Return (x, y) of the center of cell containing provided text 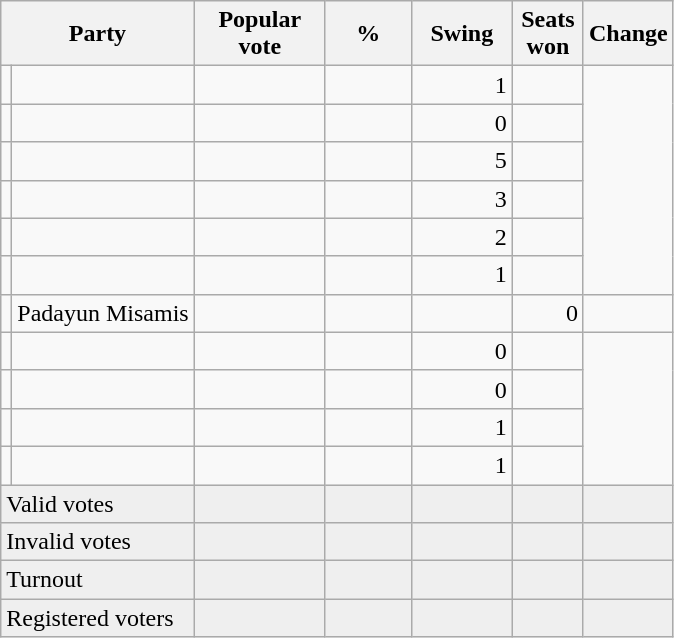
5 (462, 161)
Invalid votes (98, 542)
Valid votes (98, 503)
% (368, 34)
Seatswon (548, 34)
Swing (462, 34)
Turnout (98, 580)
Padayun Misamis (103, 313)
Registered voters (98, 618)
2 (462, 237)
Party (98, 34)
3 (462, 199)
Change (628, 34)
Popular vote (260, 34)
